Locate the cell with the specified text and output its (x, y) center coordinate. 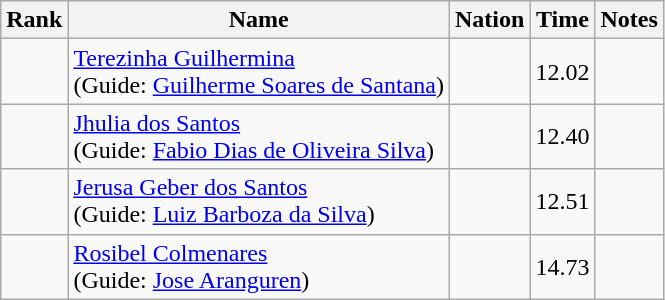
Notes (629, 20)
14.73 (562, 266)
12.02 (562, 72)
Terezinha Guilhermina(Guide: Guilherme Soares de Santana) (259, 72)
Rank (34, 20)
Jhulia dos Santos(Guide: Fabio Dias de Oliveira Silva) (259, 136)
12.51 (562, 202)
Nation (489, 20)
Rosibel Colmenares(Guide: Jose Aranguren) (259, 266)
12.40 (562, 136)
Time (562, 20)
Name (259, 20)
Jerusa Geber dos Santos(Guide: Luiz Barboza da Silva) (259, 202)
